Scan for the cell matching the given text and deliver its (x, y) coordinate at center. 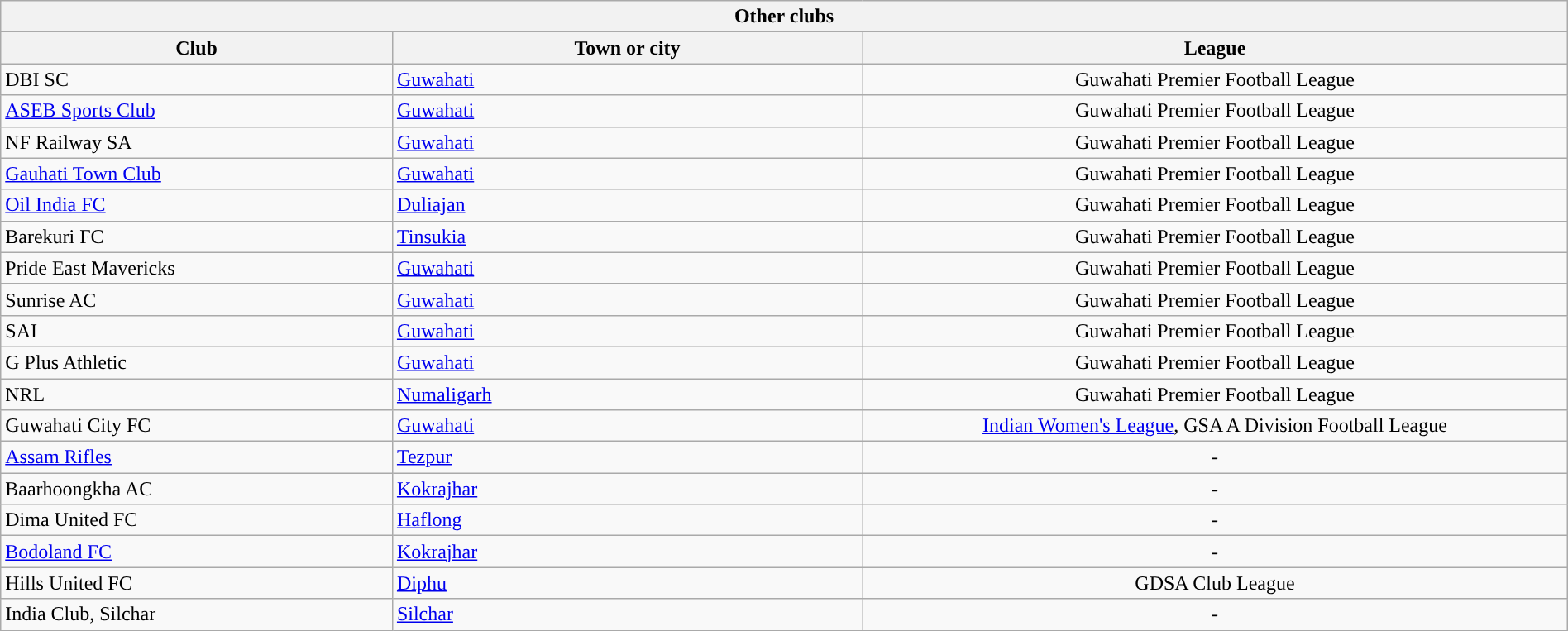
NF Railway SA (197, 142)
G Plus Athletic (197, 362)
GDSA Club League (1216, 583)
Silchar (627, 614)
Diphu (627, 583)
Gauhati Town Club (197, 174)
Indian Women's League, GSA A Division Football League (1216, 426)
Pride East Mavericks (197, 268)
Assam Rifles (197, 457)
Baarhoongkha AC (197, 489)
Haflong (627, 520)
SAI (197, 331)
DBI SC (197, 79)
NRL (197, 394)
India Club, Silchar (197, 614)
Barekuri FC (197, 237)
Club (197, 48)
League (1216, 48)
Sunrise AC (197, 299)
Oil India FC (197, 205)
Other clubs (784, 17)
Numaligarh (627, 394)
Duliajan (627, 205)
Bodoland FC (197, 552)
Guwahati City FC (197, 426)
Tezpur (627, 457)
Tinsukia (627, 237)
Town or city (627, 48)
Dima United FC (197, 520)
Hills United FC (197, 583)
ASEB Sports Club (197, 111)
